Return (x, y) of the center of cell containing provided text 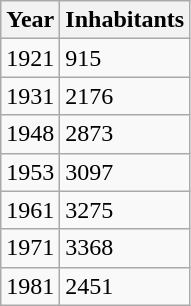
915 (125, 58)
1948 (30, 134)
1953 (30, 172)
3275 (125, 210)
1981 (30, 286)
3368 (125, 248)
2176 (125, 96)
Inhabitants (125, 20)
2873 (125, 134)
1921 (30, 58)
1971 (30, 248)
1961 (30, 210)
Year (30, 20)
3097 (125, 172)
2451 (125, 286)
1931 (30, 96)
